Return (x, y) of the center of cell containing provided text 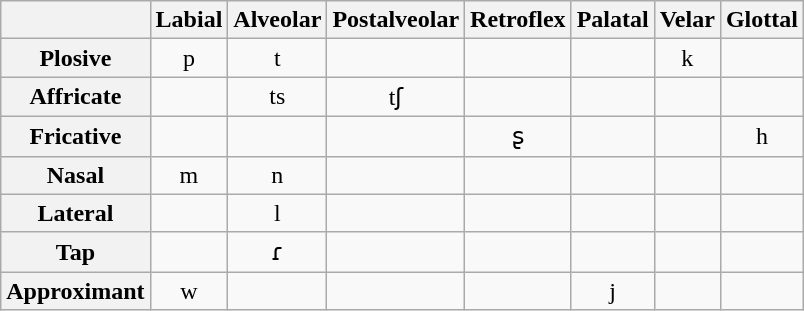
h (762, 136)
m (189, 175)
j (612, 291)
Fricative (76, 136)
Glottal (762, 20)
Affricate (76, 97)
Tap (76, 252)
t (278, 58)
Nasal (76, 175)
p (189, 58)
Retroflex (518, 20)
Postalveolar (396, 20)
k (687, 58)
ts (278, 97)
Alveolar (278, 20)
Approximant (76, 291)
l (278, 213)
w (189, 291)
ʂ (518, 136)
Palatal (612, 20)
Lateral (76, 213)
n (278, 175)
Velar (687, 20)
tʃ (396, 97)
Labial (189, 20)
ɾ (278, 252)
Plosive (76, 58)
